Extract the [X, Y] coordinate from the center of the cell holding the provided text.  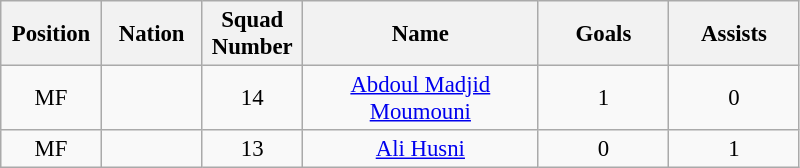
Ali Husni [421, 149]
13 [252, 149]
Position [52, 34]
Assists [734, 34]
Squad Number [252, 34]
Goals [604, 34]
Nation [152, 34]
Name [421, 34]
14 [252, 98]
Abdoul Madjid Moumouni [421, 98]
